Identify which cell holds the provided text, then report its (X, Y) central coordinate. 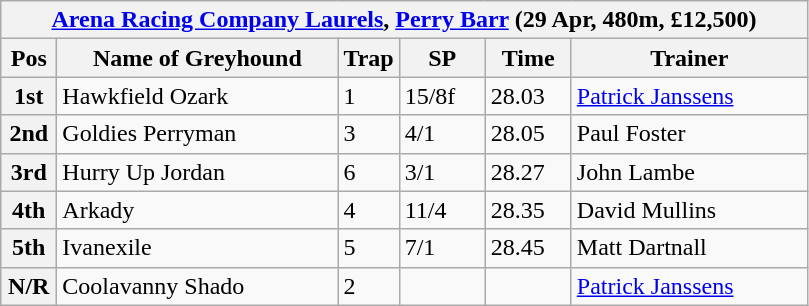
Hurry Up Jordan (198, 172)
Pos (29, 58)
2nd (29, 134)
6 (368, 172)
Goldies Perryman (198, 134)
N/R (29, 286)
Ivanexile (198, 248)
Coolavanny Shado (198, 286)
5th (29, 248)
Paul Foster (689, 134)
1 (368, 96)
Trainer (689, 58)
Hawkfield Ozark (198, 96)
15/8f (442, 96)
David Mullins (689, 210)
28.27 (528, 172)
3 (368, 134)
4 (368, 210)
3rd (29, 172)
28.03 (528, 96)
5 (368, 248)
Name of Greyhound (198, 58)
Time (528, 58)
John Lambe (689, 172)
3/1 (442, 172)
28.35 (528, 210)
Trap (368, 58)
4th (29, 210)
11/4 (442, 210)
Matt Dartnall (689, 248)
7/1 (442, 248)
Arena Racing Company Laurels, Perry Barr (29 Apr, 480m, £12,500) (404, 20)
2 (368, 286)
28.05 (528, 134)
28.45 (528, 248)
4/1 (442, 134)
Arkady (198, 210)
SP (442, 58)
1st (29, 96)
